Provide the [X, Y] coordinate of the cell's center where the given text is located.  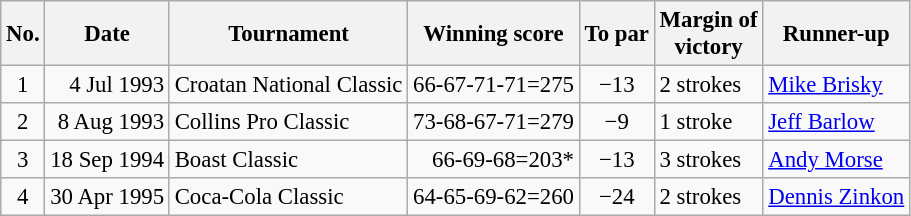
Winning score [494, 34]
Date [107, 34]
64-65-69-62=260 [494, 197]
4 [23, 197]
1 stroke [708, 122]
Jeff Barlow [836, 122]
66-67-71-71=275 [494, 85]
Margin ofvictory [708, 34]
Andy Morse [836, 160]
Boast Classic [288, 160]
66-69-68=203* [494, 160]
Dennis Zinkon [836, 197]
3 [23, 160]
Mike Brisky [836, 85]
−9 [616, 122]
18 Sep 1994 [107, 160]
Runner-up [836, 34]
Croatan National Classic [288, 85]
To par [616, 34]
Tournament [288, 34]
1 [23, 85]
−24 [616, 197]
4 Jul 1993 [107, 85]
No. [23, 34]
30 Apr 1995 [107, 197]
3 strokes [708, 160]
Collins Pro Classic [288, 122]
73-68-67-71=279 [494, 122]
Coca-Cola Classic [288, 197]
8 Aug 1993 [107, 122]
2 [23, 122]
